Return [X, Y] of the center of cell containing provided text 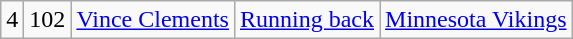
Running back [306, 20]
Minnesota Vikings [476, 20]
Vince Clements [153, 20]
102 [48, 20]
4 [12, 20]
